Capture the cell that displays the provided text and extract its [x, y] central coordinate. 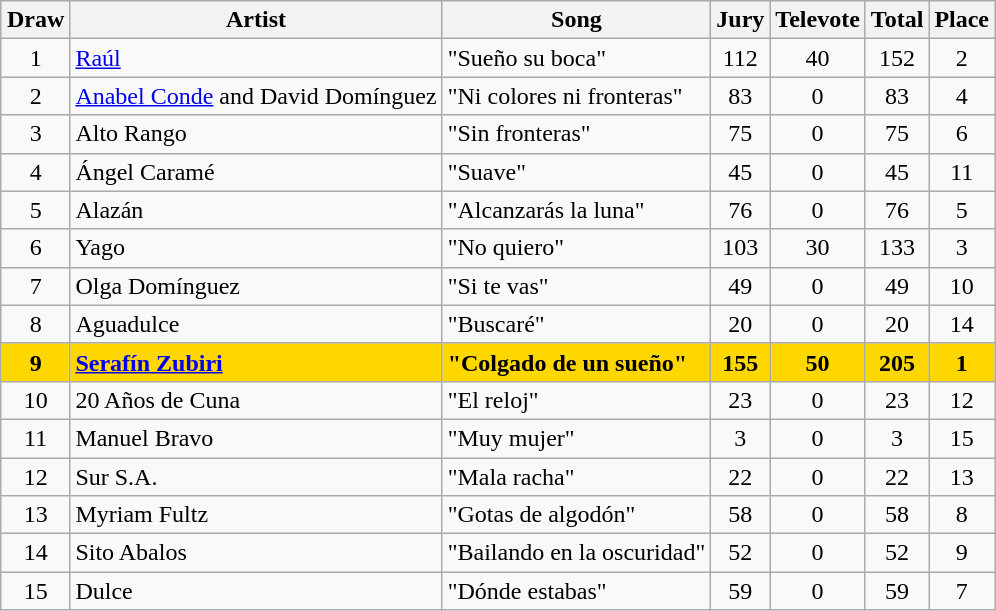
Televote [818, 20]
"Bailando en la oscuridad" [576, 553]
Aguadulce [256, 324]
"Sin fronteras" [576, 134]
Total [897, 20]
"Si te vas" [576, 286]
30 [818, 248]
"Dónde estabas" [576, 591]
"Muy mujer" [576, 438]
20 Años de Cuna [256, 400]
Artist [256, 20]
152 [897, 58]
40 [818, 58]
Ángel Caramé [256, 172]
Alto Rango [256, 134]
Alazán [256, 210]
Jury [740, 20]
"No quiero" [576, 248]
"Colgado de un sueño" [576, 362]
Place [962, 20]
Yago [256, 248]
Sito Abalos [256, 553]
Draw [35, 20]
"Gotas de algodón" [576, 515]
Raúl [256, 58]
"Alcanzarás la luna" [576, 210]
Olga Domínguez [256, 286]
Serafín Zubiri [256, 362]
"Sueño su boca" [576, 58]
Manuel Bravo [256, 438]
Anabel Conde and David Domínguez [256, 96]
Myriam Fultz [256, 515]
"Mala racha" [576, 477]
Dulce [256, 591]
"Ni colores ni fronteras" [576, 96]
50 [818, 362]
Song [576, 20]
133 [897, 248]
Sur S.A. [256, 477]
"El reloj" [576, 400]
"Suave" [576, 172]
"Buscaré" [576, 324]
103 [740, 248]
112 [740, 58]
155 [740, 362]
205 [897, 362]
